Detect which cell encompasses the target text, then output its (x, y) center coordinate. 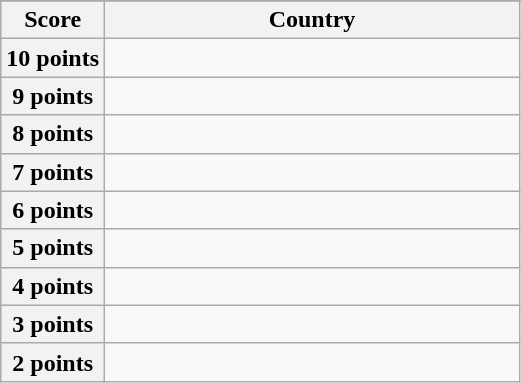
10 points (53, 58)
8 points (53, 134)
4 points (53, 286)
6 points (53, 210)
5 points (53, 248)
Country (312, 20)
2 points (53, 362)
9 points (53, 96)
7 points (53, 172)
3 points (53, 324)
Score (53, 20)
